From the cell containing the given text, extract its center point as (X, Y) coordinate. 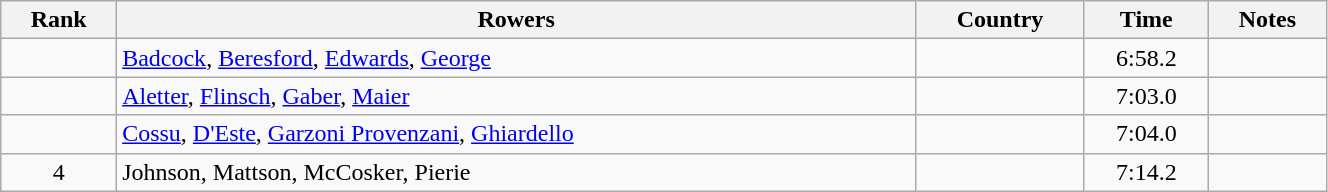
Badcock, Beresford, Edwards, George (516, 58)
Johnson, Mattson, McCosker, Pierie (516, 172)
Time (1146, 20)
7:03.0 (1146, 96)
Rowers (516, 20)
4 (59, 172)
Notes (1267, 20)
Country (1000, 20)
7:04.0 (1146, 134)
6:58.2 (1146, 58)
Rank (59, 20)
7:14.2 (1146, 172)
Aletter, Flinsch, Gaber, Maier (516, 96)
Cossu, D'Este, Garzoni Provenzani, Ghiardello (516, 134)
